Pinpoint the cell where the given text exists, returning its (X, Y) midpoint coordinate. 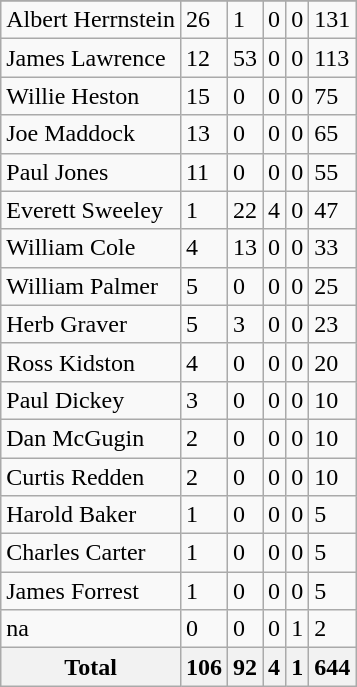
20 (332, 362)
Dan McGugin (91, 438)
Charles Carter (91, 553)
53 (244, 58)
Herb Graver (91, 324)
106 (204, 667)
12 (204, 58)
131 (332, 20)
Harold Baker (91, 515)
644 (332, 667)
Albert Herrnstein (91, 20)
William Cole (91, 248)
Paul Jones (91, 172)
65 (332, 134)
Total (91, 667)
22 (244, 210)
11 (204, 172)
Paul Dickey (91, 400)
James Forrest (91, 591)
William Palmer (91, 286)
55 (332, 172)
Joe Maddock (91, 134)
25 (332, 286)
Willie Heston (91, 96)
75 (332, 96)
Everett Sweeley (91, 210)
33 (332, 248)
26 (204, 20)
Ross Kidston (91, 362)
na (91, 629)
113 (332, 58)
92 (244, 667)
Curtis Redden (91, 477)
47 (332, 210)
15 (204, 96)
23 (332, 324)
James Lawrence (91, 58)
